For the text-containing cell, return its midpoint in (X, Y) coordinate format. 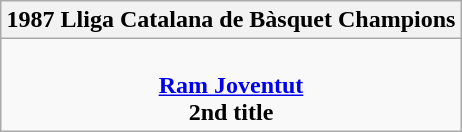
1987 Lliga Catalana de Bàsquet Champions (231, 20)
Ram Joventut 2nd title (231, 85)
